Search for the cell housing the specified text and yield its (x, y) center coordinate. 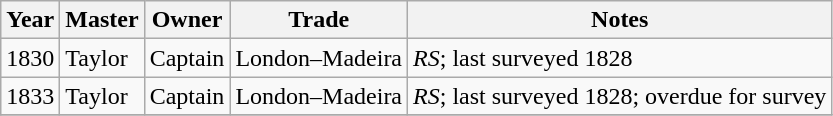
RS; last surveyed 1828; overdue for survey (620, 96)
Year (30, 20)
1833 (30, 96)
Trade (319, 20)
1830 (30, 58)
Notes (620, 20)
Owner (187, 20)
RS; last surveyed 1828 (620, 58)
Master (102, 20)
